Return (X, Y) of the center of cell containing provided text 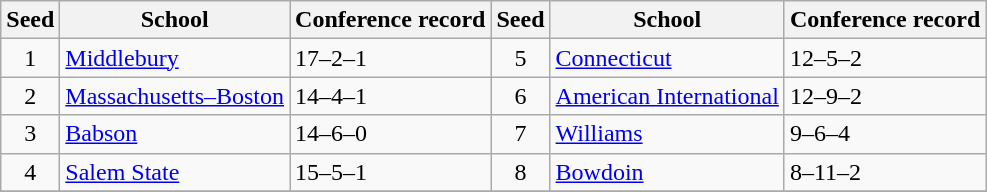
Williams (667, 134)
9–6–4 (884, 134)
12–9–2 (884, 96)
8 (520, 172)
2 (30, 96)
14–6–0 (390, 134)
5 (520, 58)
Connecticut (667, 58)
1 (30, 58)
American International (667, 96)
8–11–2 (884, 172)
6 (520, 96)
Middlebury (175, 58)
Bowdoin (667, 172)
15–5–1 (390, 172)
14–4–1 (390, 96)
3 (30, 134)
17–2–1 (390, 58)
Salem State (175, 172)
4 (30, 172)
12–5–2 (884, 58)
Babson (175, 134)
Massachusetts–Boston (175, 96)
7 (520, 134)
